From the cell containing the given text, extract its center point as (x, y) coordinate. 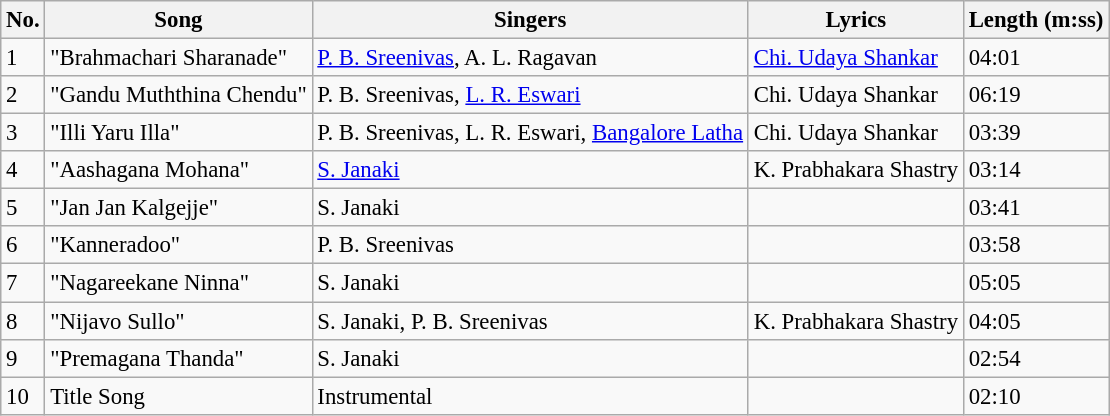
1 (23, 58)
05:05 (1036, 283)
P. B. Sreenivas, L. R. Eswari, Bangalore Latha (530, 133)
03:41 (1036, 208)
No. (23, 20)
04:01 (1036, 58)
2 (23, 95)
4 (23, 170)
"Brahmachari Sharanade" (178, 58)
04:05 (1036, 321)
"Nijavo Sullo" (178, 321)
03:14 (1036, 170)
P. B. Sreenivas, A. L. Ragavan (530, 58)
03:39 (1036, 133)
7 (23, 283)
Instrumental (530, 396)
5 (23, 208)
Singers (530, 20)
Song (178, 20)
"Jan Jan Kalgejje" (178, 208)
06:19 (1036, 95)
"Gandu Muththina Chendu" (178, 95)
"Aashagana Mohana" (178, 170)
Lyrics (856, 20)
3 (23, 133)
03:58 (1036, 245)
"Kanneradoo" (178, 245)
P. B. Sreenivas (530, 245)
"Premagana Thanda" (178, 358)
S. Janaki, P. B. Sreenivas (530, 321)
6 (23, 245)
10 (23, 396)
02:54 (1036, 358)
9 (23, 358)
Title Song (178, 396)
"Nagareekane Ninna" (178, 283)
Length (m:ss) (1036, 20)
8 (23, 321)
"Illi Yaru Illa" (178, 133)
P. B. Sreenivas, L. R. Eswari (530, 95)
02:10 (1036, 396)
